Identify which cell holds the provided text, then report its (X, Y) central coordinate. 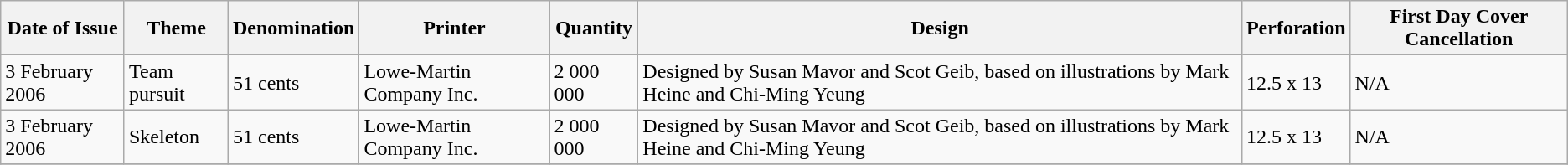
Design (940, 28)
Date of Issue (63, 28)
Theme (176, 28)
First Day Cover Cancellation (1459, 28)
Team pursuit (176, 82)
Perforation (1296, 28)
Printer (454, 28)
Quantity (594, 28)
Denomination (293, 28)
Skeleton (176, 137)
